Search for the cell housing the specified text and yield its [x, y] center coordinate. 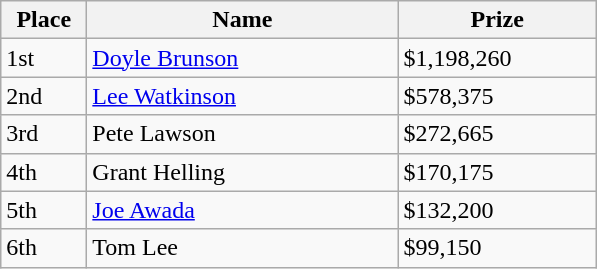
4th [44, 172]
$272,665 [498, 134]
Pete Lawson [242, 134]
3rd [44, 134]
Grant Helling [242, 172]
$170,175 [498, 172]
Joe Awada [242, 210]
2nd [44, 96]
Prize [498, 20]
Place [44, 20]
1st [44, 58]
$99,150 [498, 248]
Lee Watkinson [242, 96]
$132,200 [498, 210]
$578,375 [498, 96]
Doyle Brunson [242, 58]
5th [44, 210]
Name [242, 20]
6th [44, 248]
$1,198,260 [498, 58]
Tom Lee [242, 248]
